Locate the cell with the specified text and output its [x, y] center coordinate. 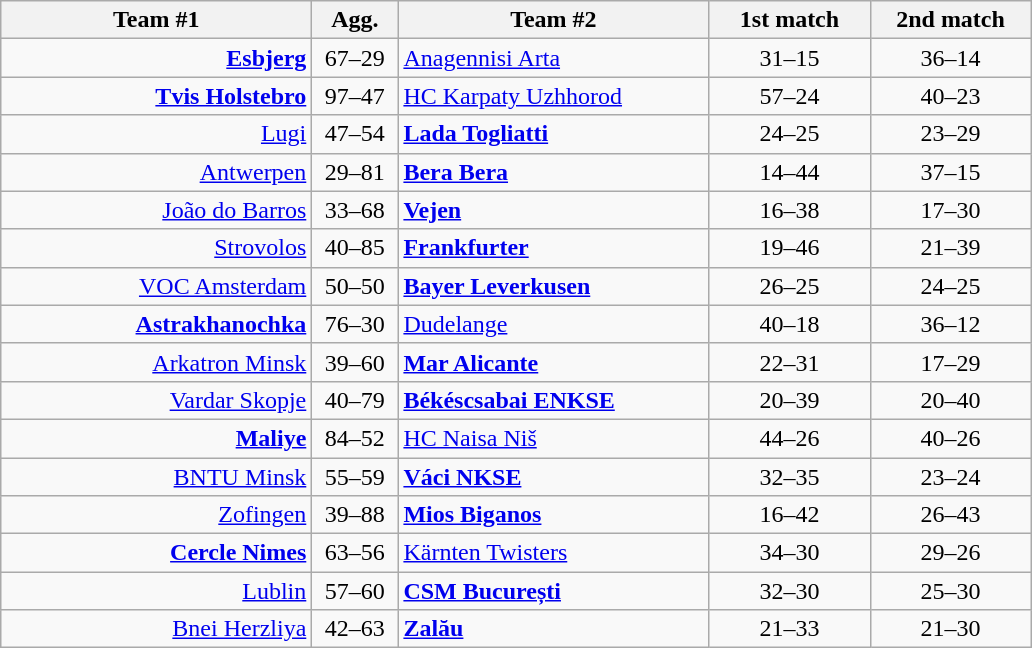
Bayer Leverkusen [554, 286]
22–31 [790, 362]
97–47 [355, 96]
Anagennisi Arta [554, 58]
2nd match [950, 20]
Dudelange [554, 324]
16–38 [790, 210]
36–14 [950, 58]
84–52 [355, 438]
76–30 [355, 324]
Vardar Skopje [156, 400]
40–85 [355, 248]
BNTU Minsk [156, 477]
VOC Amsterdam [156, 286]
32–35 [790, 477]
Bera Bera [554, 172]
Lada Togliatti [554, 134]
26–43 [950, 515]
40–79 [355, 400]
Astrakhanochka [156, 324]
29–26 [950, 553]
23–29 [950, 134]
Mios Biganos [554, 515]
20–39 [790, 400]
34–30 [790, 553]
Bnei Herzliya [156, 629]
Agg. [355, 20]
21–39 [950, 248]
57–60 [355, 591]
39–60 [355, 362]
Antwerpen [156, 172]
44–26 [790, 438]
14–44 [790, 172]
Team #1 [156, 20]
Strovolos [156, 248]
40–23 [950, 96]
29–81 [355, 172]
João do Barros [156, 210]
23–24 [950, 477]
40–18 [790, 324]
Zofingen [156, 515]
19–46 [790, 248]
Békéscsabai ENKSE [554, 400]
Tvis Holstebro [156, 96]
17–29 [950, 362]
21–30 [950, 629]
40–26 [950, 438]
32–30 [790, 591]
Maliye [156, 438]
25–30 [950, 591]
CSM București [554, 591]
Team #2 [554, 20]
55–59 [355, 477]
31–15 [790, 58]
50–50 [355, 286]
Frankfurter [554, 248]
20–40 [950, 400]
Cercle Nimes [156, 553]
Kärnten Twisters [554, 553]
Vejen [554, 210]
1st match [790, 20]
Lugi [156, 134]
63–56 [355, 553]
Mar Alicante [554, 362]
67–29 [355, 58]
Zalău [554, 629]
36–12 [950, 324]
47–54 [355, 134]
26–25 [790, 286]
Esbjerg [156, 58]
33–68 [355, 210]
17–30 [950, 210]
16–42 [790, 515]
Váci NKSE [554, 477]
Lublin [156, 591]
HC Karpaty Uzhhorod [554, 96]
HC Naisa Niš [554, 438]
Arkatron Minsk [156, 362]
42–63 [355, 629]
37–15 [950, 172]
39–88 [355, 515]
57–24 [790, 96]
21–33 [790, 629]
